Scan for the cell matching the given text and deliver its [X, Y] coordinate at center. 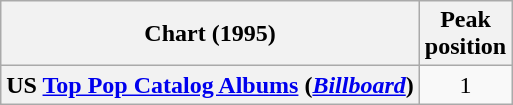
Peakposition [465, 34]
Chart (1995) [210, 34]
1 [465, 85]
US Top Pop Catalog Albums (Billboard) [210, 85]
